Scan for the cell matching the given text and deliver its [X, Y] coordinate at center. 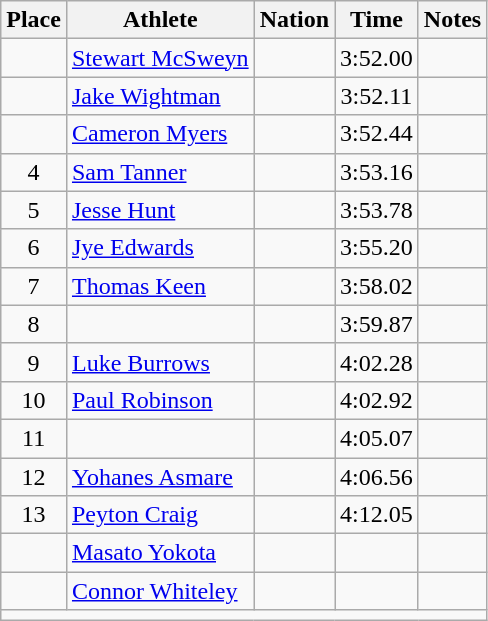
3:58.02 [377, 286]
3:52.00 [377, 58]
13 [34, 515]
4:02.92 [377, 400]
Notes [452, 20]
Masato Yokota [160, 553]
3:55.20 [377, 248]
12 [34, 477]
Stewart McSweyn [160, 58]
Place [34, 20]
4:05.07 [377, 438]
Athlete [160, 20]
3:52.11 [377, 96]
Jake Wightman [160, 96]
Connor Whiteley [160, 591]
Sam Tanner [160, 172]
Peyton Craig [160, 515]
Luke Burrows [160, 362]
Thomas Keen [160, 286]
Jesse Hunt [160, 210]
Nation [294, 20]
4:06.56 [377, 477]
3:53.16 [377, 172]
7 [34, 286]
Time [377, 20]
3:53.78 [377, 210]
Paul Robinson [160, 400]
Yohanes Asmare [160, 477]
Cameron Myers [160, 134]
4 [34, 172]
Jye Edwards [160, 248]
3:52.44 [377, 134]
8 [34, 324]
10 [34, 400]
11 [34, 438]
3:59.87 [377, 324]
9 [34, 362]
5 [34, 210]
6 [34, 248]
4:02.28 [377, 362]
4:12.05 [377, 515]
